Return the [X, Y] coordinate for the center point of the cell that contains the specified text.  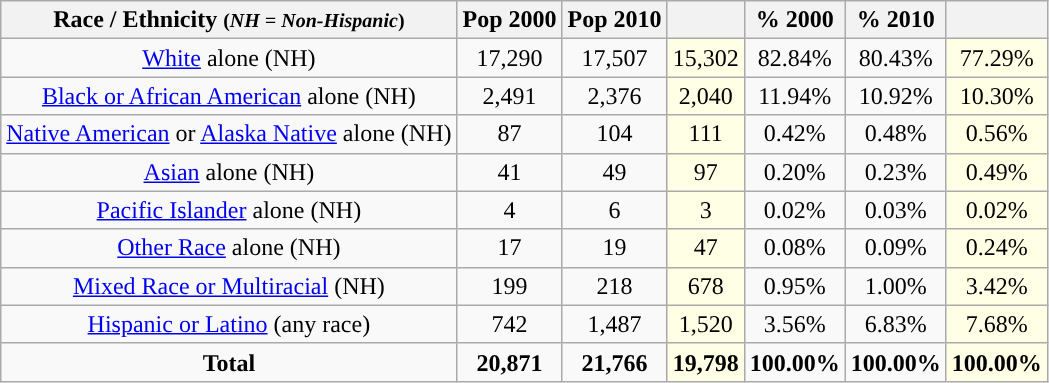
87 [510, 134]
Black or African American alone (NH) [229, 96]
77.29% [996, 58]
41 [510, 172]
2,376 [614, 96]
0.42% [794, 134]
4 [510, 210]
104 [614, 134]
Asian alone (NH) [229, 172]
2,040 [706, 96]
0.08% [794, 248]
3 [706, 210]
20,871 [510, 362]
97 [706, 172]
19 [614, 248]
0.09% [896, 248]
10.30% [996, 96]
82.84% [794, 58]
0.23% [896, 172]
3.42% [996, 286]
218 [614, 286]
Pop 2000 [510, 20]
% 2010 [896, 20]
Race / Ethnicity (NH = Non-Hispanic) [229, 20]
0.49% [996, 172]
0.95% [794, 286]
19,798 [706, 362]
47 [706, 248]
17 [510, 248]
199 [510, 286]
Pacific Islander alone (NH) [229, 210]
7.68% [996, 324]
17,507 [614, 58]
1,487 [614, 324]
0.20% [794, 172]
% 2000 [794, 20]
49 [614, 172]
1.00% [896, 286]
10.92% [896, 96]
0.56% [996, 134]
Mixed Race or Multiracial (NH) [229, 286]
Total [229, 362]
21,766 [614, 362]
0.03% [896, 210]
0.48% [896, 134]
1,520 [706, 324]
111 [706, 134]
0.24% [996, 248]
11.94% [794, 96]
678 [706, 286]
Native American or Alaska Native alone (NH) [229, 134]
6 [614, 210]
15,302 [706, 58]
17,290 [510, 58]
White alone (NH) [229, 58]
3.56% [794, 324]
742 [510, 324]
Other Race alone (NH) [229, 248]
6.83% [896, 324]
80.43% [896, 58]
Pop 2010 [614, 20]
2,491 [510, 96]
Hispanic or Latino (any race) [229, 324]
